Determine the (X, Y) coordinate at the center of the cell enclosing the given text.  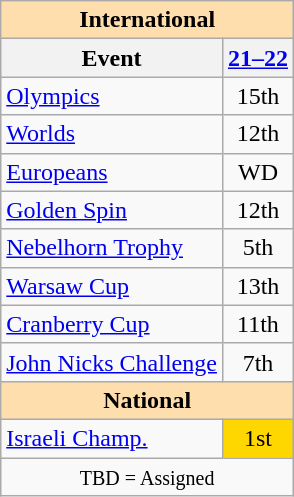
National (148, 400)
WD (258, 172)
Nebelhorn Trophy (112, 248)
Warsaw Cup (112, 286)
15th (258, 96)
John Nicks Challenge (112, 362)
Europeans (112, 172)
Olympics (112, 96)
1st (258, 438)
Event (112, 58)
Golden Spin (112, 210)
21–22 (258, 58)
Cranberry Cup (112, 324)
Israeli Champ. (112, 438)
TBD = Assigned (148, 477)
11th (258, 324)
13th (258, 286)
5th (258, 248)
International (148, 20)
7th (258, 362)
Worlds (112, 134)
